Determine the (x, y) coordinate at the center of the cell enclosing the given text.  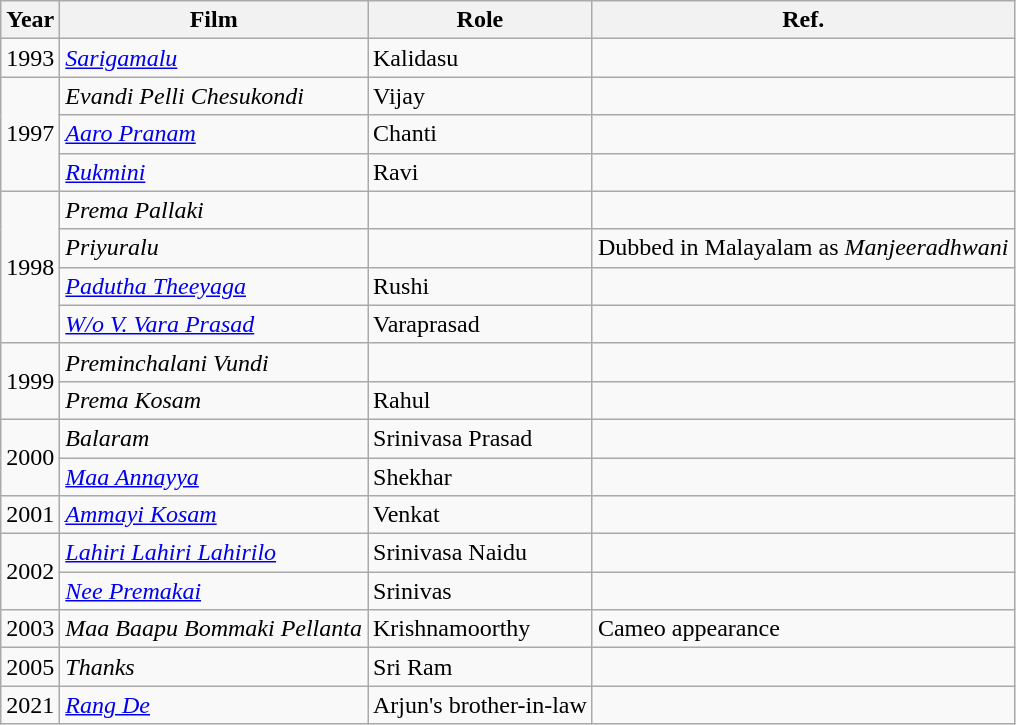
2003 (30, 629)
Ref. (803, 20)
Krishnamoorthy (480, 629)
Shekhar (480, 477)
Rukmini (214, 172)
Prema Pallaki (214, 210)
Padutha Theeyaga (214, 286)
Prema Kosam (214, 400)
1998 (30, 267)
Dubbed in Malayalam as Manjeeradhwani (803, 248)
2000 (30, 457)
Arjun's brother-in-law (480, 705)
Chanti (480, 134)
Rushi (480, 286)
Srinivasa Prasad (480, 438)
2002 (30, 572)
Balaram (214, 438)
Priyuralu (214, 248)
Maa Baapu Bommaki Pellanta (214, 629)
Venkat (480, 515)
Rahul (480, 400)
2005 (30, 667)
Rang De (214, 705)
1993 (30, 58)
Aaro Pranam (214, 134)
Srinivas (480, 591)
Sri Ram (480, 667)
2021 (30, 705)
Thanks (214, 667)
Nee Premakai (214, 591)
Srinivasa Naidu (480, 553)
Varaprasad (480, 324)
W/o V. Vara Prasad (214, 324)
Sarigamalu (214, 58)
Ravi (480, 172)
Film (214, 20)
Lahiri Lahiri Lahirilo (214, 553)
Evandi Pelli Chesukondi (214, 96)
Kalidasu (480, 58)
Preminchalani Vundi (214, 362)
Maa Annayya (214, 477)
Role (480, 20)
Cameo appearance (803, 629)
2001 (30, 515)
Vijay (480, 96)
1999 (30, 381)
Year (30, 20)
1997 (30, 134)
Ammayi Kosam (214, 515)
